Extract the [x, y] coordinate from the center of the cell holding the provided text.  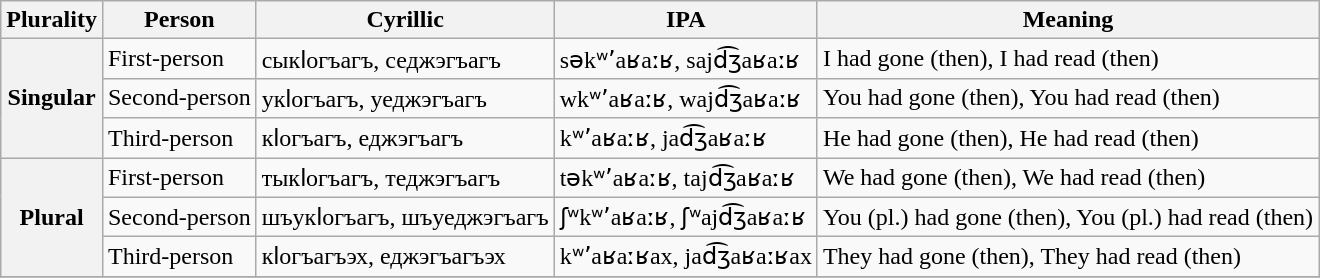
IPA [686, 20]
сыкӏогъагъ, седжэгъагъ [405, 59]
шъукӏогъагъ, шъуеджэгъагъ [405, 217]
You had gone (then), You had read (then) [1068, 98]
You (pl.) had gone (then), You (pl.) had read (then) [1068, 217]
кӏогъагъ, еджэгъагъ [405, 138]
ʃʷkʷʼaʁaːʁ, ʃʷajd͡ʒaʁaːʁ [686, 217]
укӏогъагъ, уеджэгъагъ [405, 98]
We had gone (then), We had read (then) [1068, 178]
Singular [52, 98]
тыкӏогъагъ, теджэгъагъ [405, 178]
I had gone (then), I had read (then) [1068, 59]
кӏогъагъэх, еджэгъагъэх [405, 257]
They had gone (then), They had read (then) [1068, 257]
Person [179, 20]
təkʷʼaʁaːʁ, tajd͡ʒaʁaːʁ [686, 178]
Plurality [52, 20]
Plural [52, 218]
kʷʼaʁaːʁax, jad͡ʒaʁaːʁax [686, 257]
Meaning [1068, 20]
He had gone (then), He had read (then) [1068, 138]
wkʷʼaʁaːʁ, wajd͡ʒaʁaːʁ [686, 98]
Cyrillic [405, 20]
kʷʼaʁaːʁ, jad͡ʒaʁaːʁ [686, 138]
səkʷʼaʁaːʁ, sajd͡ʒaʁaːʁ [686, 59]
